Extract the [x, y] coordinate from the center of the cell holding the provided text.  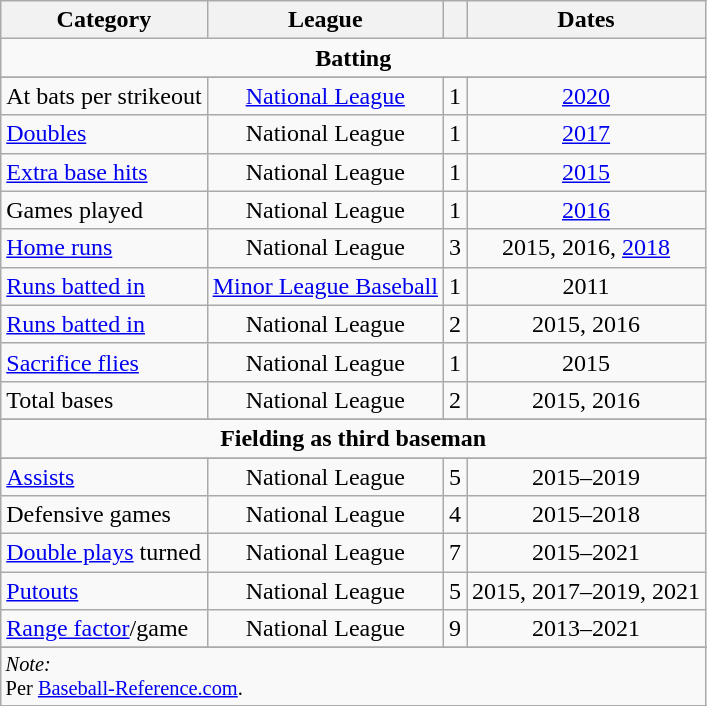
2016 [586, 210]
3 [454, 248]
2017 [586, 134]
2015–2019 [586, 477]
7 [454, 553]
2015–2021 [586, 553]
2011 [586, 286]
At bats per strikeout [104, 96]
Sacrifice flies [104, 362]
2020 [586, 96]
2015, 2017–2019, 2021 [586, 591]
Extra base hits [104, 172]
Defensive games [104, 515]
Putouts [104, 591]
Minor League Baseball [325, 286]
Games played [104, 210]
Note: Per Baseball-Reference.com. [354, 677]
Doubles [104, 134]
Double plays turned [104, 553]
Fielding as third baseman [354, 438]
2013–2021 [586, 629]
2015, 2016, 2018 [586, 248]
League [325, 20]
2015–2018 [586, 515]
9 [454, 629]
Batting [354, 58]
Assists [104, 477]
Total bases [104, 400]
Range factor/game [104, 629]
Category [104, 20]
4 [454, 515]
Dates [586, 20]
Home runs [104, 248]
